Detect which cell encompasses the target text, then output its (X, Y) center coordinate. 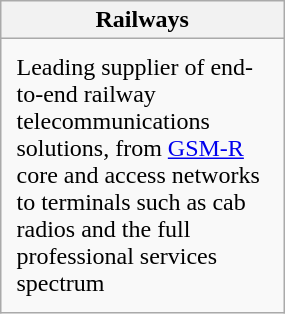
Railways (142, 20)
